Scan for the cell matching the given text and deliver its [x, y] coordinate at center. 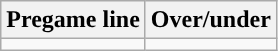
Over/under [210, 20]
Pregame line [74, 20]
